Output the [x, y] coordinate of the center of the cell containing the given text.  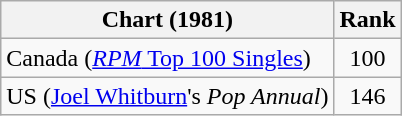
Rank [368, 20]
US (Joel Whitburn's Pop Annual) [168, 96]
146 [368, 96]
Chart (1981) [168, 20]
Canada (RPM Top 100 Singles) [168, 58]
100 [368, 58]
